Scan for the cell matching the given text and deliver its (X, Y) coordinate at center. 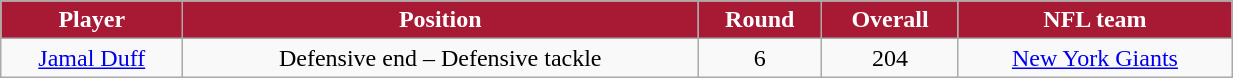
Position (440, 20)
Overall (890, 20)
Defensive end – Defensive tackle (440, 58)
Player (92, 20)
Round (760, 20)
6 (760, 58)
NFL team (1094, 20)
Jamal Duff (92, 58)
204 (890, 58)
New York Giants (1094, 58)
